Pinpoint the cell where the given text exists, returning its (X, Y) midpoint coordinate. 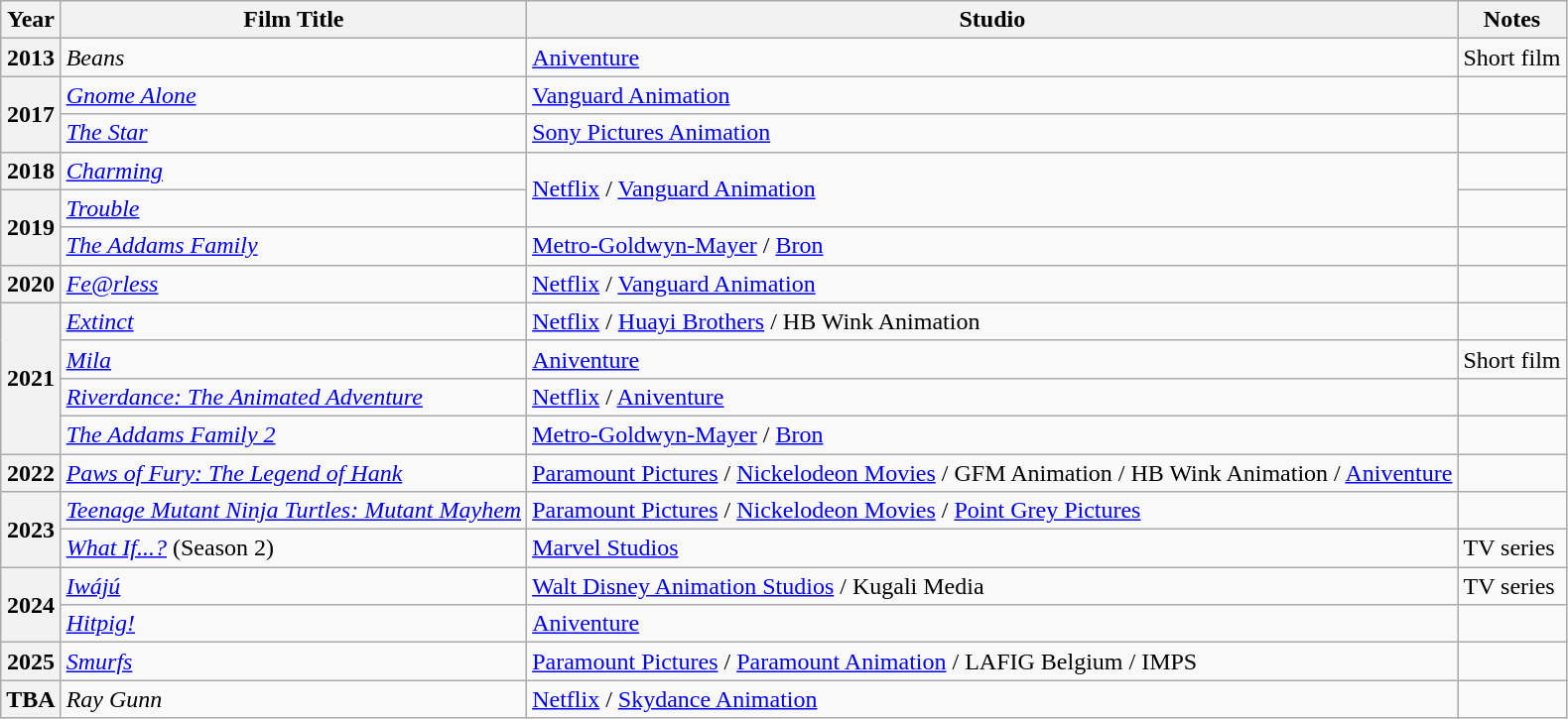
2022 (31, 473)
2013 (31, 58)
Hitpig! (294, 624)
Marvel Studios (992, 548)
Trouble (294, 208)
Notes (1512, 20)
Beans (294, 58)
Sony Pictures Animation (992, 133)
2017 (31, 114)
Teenage Mutant Ninja Turtles: Mutant Mayhem (294, 511)
Paws of Fury: The Legend of Hank (294, 473)
2018 (31, 171)
Year (31, 20)
2025 (31, 661)
Netflix / Skydance Animation (992, 699)
TBA (31, 699)
Studio (992, 20)
Smurfs (294, 661)
The Addams Family 2 (294, 434)
Vanguard Animation (992, 95)
Fe@rless (294, 284)
Paramount Pictures / Paramount Animation / LAFIG Belgium / IMPS (992, 661)
The Addams Family (294, 246)
Iwájú (294, 586)
Extinct (294, 321)
Paramount Pictures / Nickelodeon Movies / GFM Animation / HB Wink Animation / Aniventure (992, 473)
2020 (31, 284)
Ray Gunn (294, 699)
The Star (294, 133)
Riverdance: The Animated Adventure (294, 397)
Charming (294, 171)
2024 (31, 605)
Netflix / Huayi Brothers / HB Wink Animation (992, 321)
Netflix / Aniventure (992, 397)
Mila (294, 359)
2023 (31, 530)
2021 (31, 378)
Paramount Pictures / Nickelodeon Movies / Point Grey Pictures (992, 511)
Gnome Alone (294, 95)
Walt Disney Animation Studios / Kugali Media (992, 586)
What If...? (Season 2) (294, 548)
2019 (31, 227)
Film Title (294, 20)
